For the text-containing cell, return its midpoint in (x, y) coordinate format. 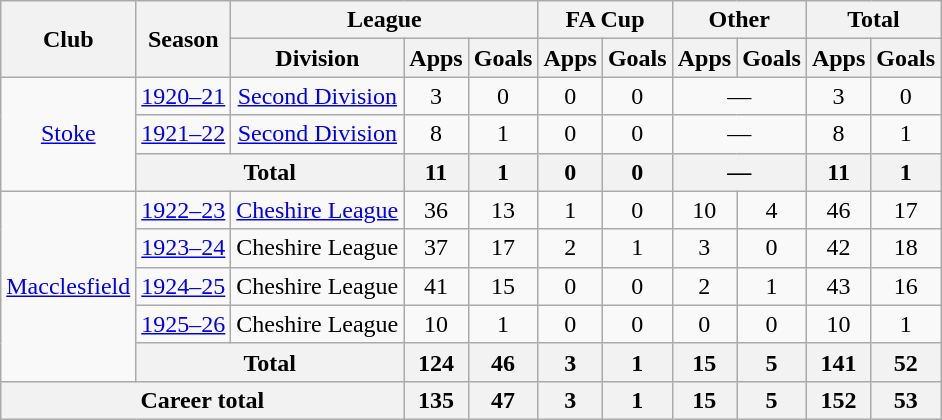
124 (436, 362)
135 (436, 400)
1920–21 (184, 96)
Macclesfield (68, 286)
4 (772, 210)
13 (503, 210)
41 (436, 286)
16 (906, 286)
1924–25 (184, 286)
37 (436, 248)
FA Cup (605, 20)
52 (906, 362)
47 (503, 400)
1923–24 (184, 248)
53 (906, 400)
1925–26 (184, 324)
Season (184, 39)
152 (838, 400)
Other (739, 20)
43 (838, 286)
Division (318, 58)
141 (838, 362)
18 (906, 248)
Stoke (68, 134)
36 (436, 210)
Career total (202, 400)
1921–22 (184, 134)
1922–23 (184, 210)
League (384, 20)
Club (68, 39)
42 (838, 248)
